Search for the cell housing the specified text and yield its [X, Y] center coordinate. 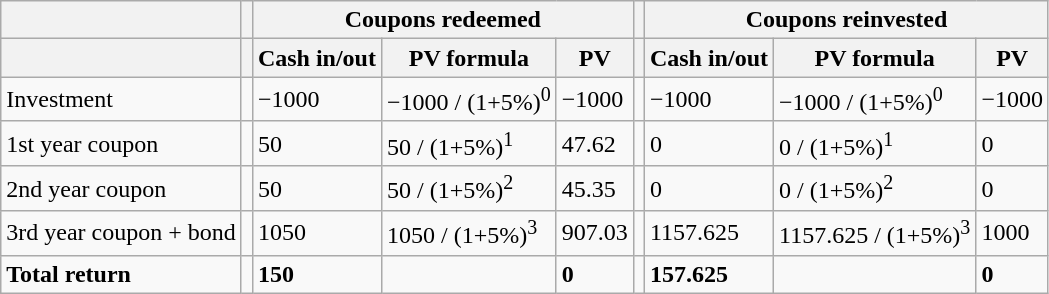
1157.625 [708, 234]
1000 [1012, 234]
1050 [316, 234]
1157.625 / (1+5%)3 [875, 234]
1st year coupon [122, 144]
Coupons redeemed [442, 20]
1050 / (1+5%)3 [468, 234]
45.35 [594, 188]
0 / (1+5%)1 [875, 144]
47.62 [594, 144]
907.03 [594, 234]
Coupons reinvested [846, 20]
157.625 [708, 274]
50 / (1+5%)2 [468, 188]
Investment [122, 100]
50 / (1+5%)1 [468, 144]
150 [316, 274]
0 / (1+5%)2 [875, 188]
3rd year coupon + bond [122, 234]
Total return [122, 274]
2nd year coupon [122, 188]
